Detect which cell encompasses the target text, then output its [X, Y] center coordinate. 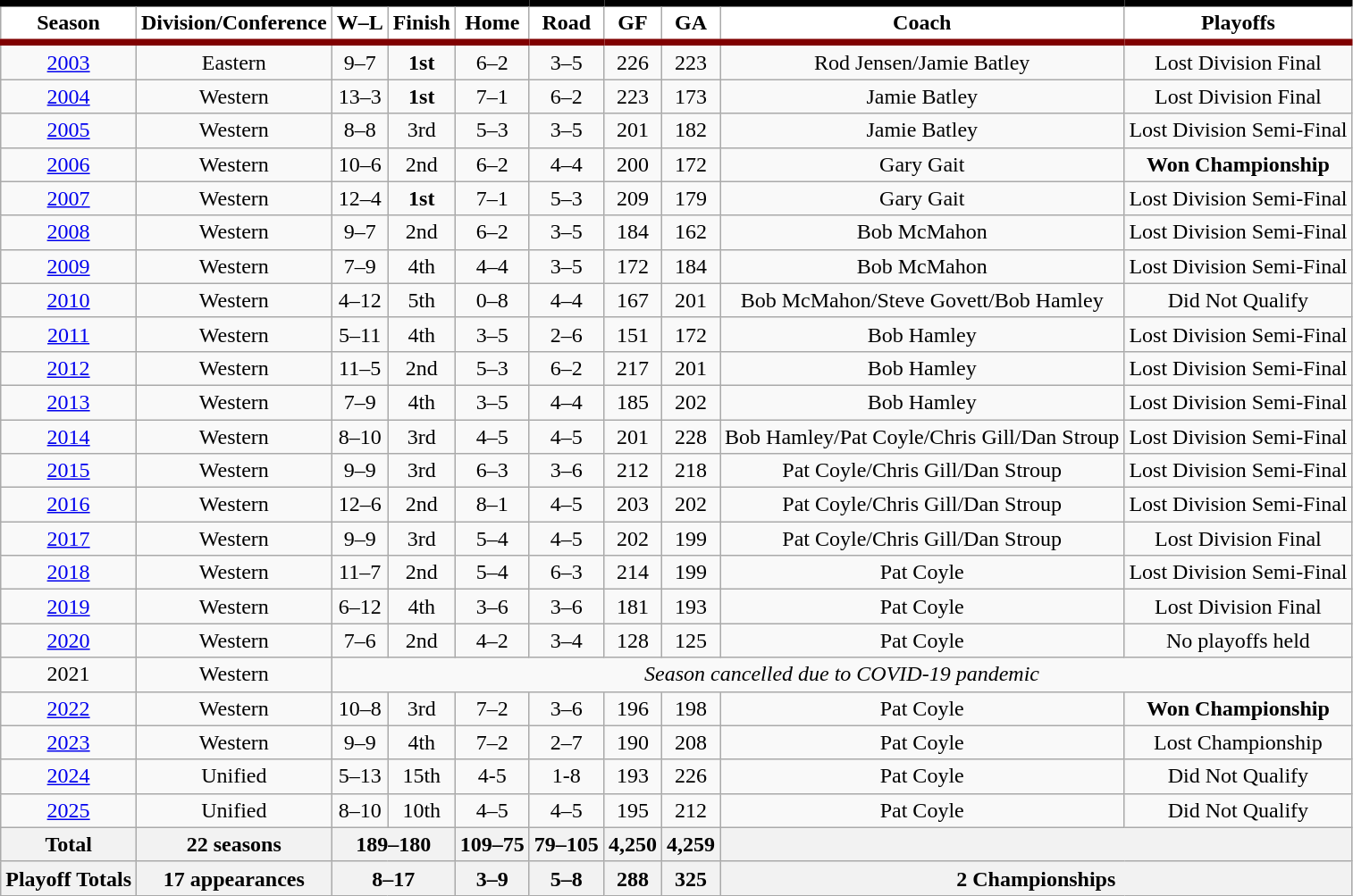
208 [690, 742]
2008 [69, 232]
181 [633, 607]
Coach [922, 23]
2003 [69, 61]
11–7 [359, 573]
15th [422, 776]
No playoffs held [1239, 641]
125 [690, 641]
GF [633, 23]
2023 [69, 742]
Bob McMahon/Steve Govett/Bob Hamley [922, 300]
Bob Hamley/Pat Coyle/Chris Gill/Dan Stroup [922, 437]
8–1 [492, 505]
17 appearances [234, 878]
2017 [69, 539]
200 [633, 164]
2025 [69, 810]
2013 [69, 402]
4–2 [492, 641]
288 [633, 878]
209 [633, 198]
Season [69, 23]
10th [422, 810]
Total [69, 844]
11–5 [359, 368]
2020 [69, 641]
179 [690, 198]
GA [690, 23]
218 [690, 471]
10–8 [359, 708]
4-5 [492, 776]
79–105 [567, 844]
109–75 [492, 844]
2021 [69, 674]
2011 [69, 334]
5–13 [359, 776]
Playoffs [1239, 23]
2005 [69, 130]
8–17 [393, 878]
12–4 [359, 198]
5–11 [359, 334]
2006 [69, 164]
6–12 [359, 607]
Eastern [234, 61]
173 [690, 96]
3–9 [492, 878]
2024 [69, 776]
203 [633, 505]
Home [492, 23]
13–3 [359, 96]
2015 [69, 471]
2022 [69, 708]
Lost Championship [1239, 742]
0–8 [492, 300]
4–12 [359, 300]
196 [633, 708]
3–4 [567, 641]
4,250 [633, 844]
2 Championships [1037, 878]
128 [633, 641]
189–180 [393, 844]
7–6 [359, 641]
167 [633, 300]
8–8 [359, 130]
W–L [359, 23]
2019 [69, 607]
2014 [69, 437]
Finish [422, 23]
2012 [69, 368]
Season cancelled due to COVID-19 pandemic [842, 674]
Division/Conference [234, 23]
162 [690, 232]
2010 [69, 300]
22 seasons [234, 844]
Playoff Totals [69, 878]
2–7 [567, 742]
2009 [69, 266]
182 [690, 130]
217 [633, 368]
195 [633, 810]
Road [567, 23]
Rod Jensen/Jamie Batley [922, 61]
1-8 [567, 776]
228 [690, 437]
325 [690, 878]
2–6 [567, 334]
151 [633, 334]
2018 [69, 573]
185 [633, 402]
2007 [69, 198]
2016 [69, 505]
198 [690, 708]
214 [633, 573]
5th [422, 300]
4,259 [690, 844]
12–6 [359, 505]
190 [633, 742]
2004 [69, 96]
10–6 [359, 164]
5–8 [567, 878]
